Find where the given text appears and provide that cell's center as (x, y) coordinate. 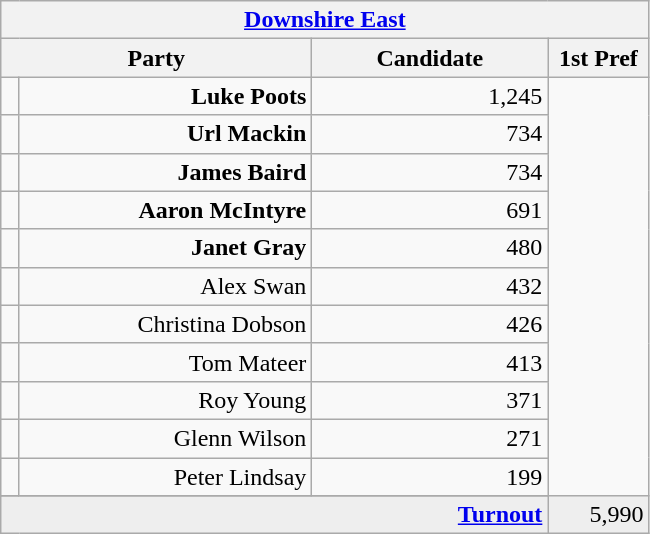
691 (430, 210)
271 (430, 438)
Luke Poots (166, 96)
Turnout (274, 515)
Christina Dobson (166, 324)
413 (430, 362)
Glenn Wilson (166, 438)
432 (430, 286)
Candidate (430, 58)
199 (430, 477)
371 (430, 400)
Tom Mateer (166, 362)
426 (430, 324)
Alex Swan (166, 286)
480 (430, 248)
Downshire East (325, 20)
Party (156, 58)
James Baird (166, 172)
Peter Lindsay (166, 477)
Url Mackin (166, 134)
1,245 (430, 96)
Janet Gray (166, 248)
Aaron McIntyre (166, 210)
1st Pref (598, 58)
Roy Young (166, 400)
5,990 (598, 515)
